Find where the given text appears and provide that cell's center as (x, y) coordinate. 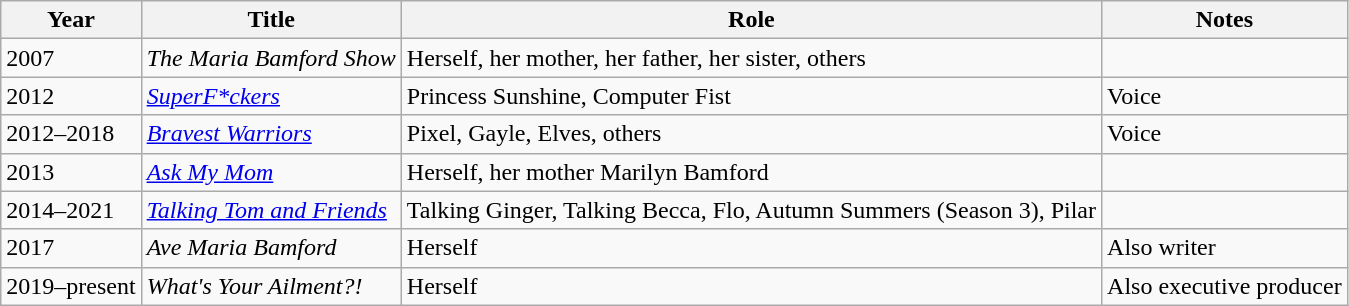
2019–present (71, 286)
Notes (1225, 20)
Title (271, 20)
2007 (71, 58)
SuperF*ckers (271, 96)
Pixel, Gayle, Elves, others (751, 134)
Princess Sunshine, Computer Fist (751, 96)
Herself, her mother, her father, her sister, others (751, 58)
Role (751, 20)
Talking Ginger, Talking Becca, Flo, Autumn Summers (Season 3), Pilar (751, 210)
2013 (71, 172)
What's Your Ailment?! (271, 286)
Herself, her mother Marilyn Bamford (751, 172)
Year (71, 20)
Also executive producer (1225, 286)
The Maria Bamford Show (271, 58)
2017 (71, 248)
2014–2021 (71, 210)
Talking Tom and Friends (271, 210)
Bravest Warriors (271, 134)
Ave Maria Bamford (271, 248)
2012 (71, 96)
2012–2018 (71, 134)
Ask My Mom (271, 172)
Also writer (1225, 248)
